For the text-containing cell, return its midpoint in [X, Y] coordinate format. 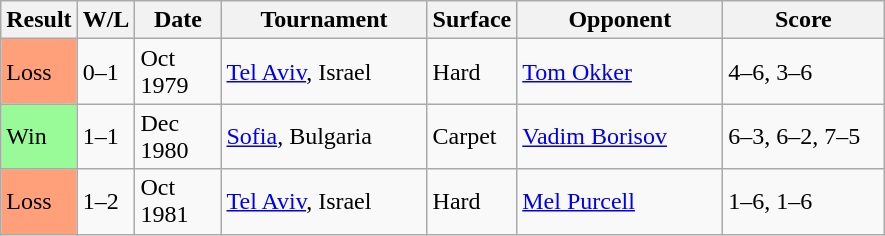
Vadim Borisov [620, 136]
Win [39, 136]
Tom Okker [620, 72]
Tournament [324, 20]
Carpet [472, 136]
Date [178, 20]
1–2 [106, 202]
Oct 1981 [178, 202]
0–1 [106, 72]
Mel Purcell [620, 202]
Dec 1980 [178, 136]
Score [804, 20]
6–3, 6–2, 7–5 [804, 136]
Opponent [620, 20]
Surface [472, 20]
Sofia, Bulgaria [324, 136]
Oct 1979 [178, 72]
Result [39, 20]
1–1 [106, 136]
4–6, 3–6 [804, 72]
W/L [106, 20]
1–6, 1–6 [804, 202]
